Determine the (X, Y) coordinate at the center of the cell enclosing the given text.  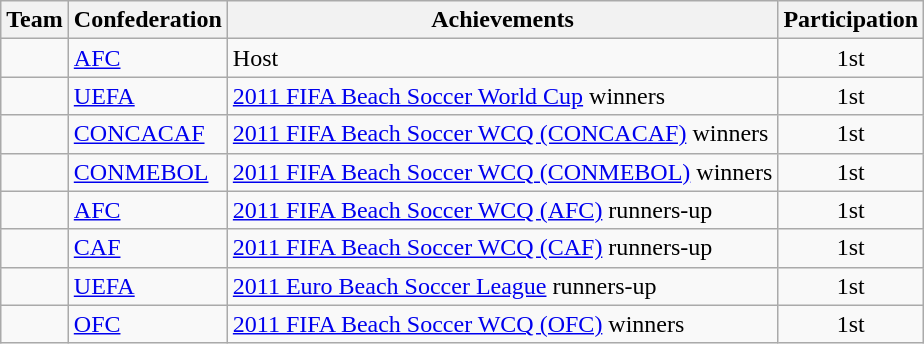
Achievements (502, 20)
2011 FIFA Beach Soccer WCQ (OFC) winners (502, 324)
2011 Euro Beach Soccer League runners-up (502, 286)
2011 FIFA Beach Soccer WCQ (AFC) runners-up (502, 210)
CONMEBOL (148, 172)
CONCACAF (148, 134)
Confederation (148, 20)
2011 FIFA Beach Soccer WCQ (CAF) runners-up (502, 248)
2011 FIFA Beach Soccer WCQ (CONMEBOL) winners (502, 172)
OFC (148, 324)
2011 FIFA Beach Soccer WCQ (CONCACAF) winners (502, 134)
Team (35, 20)
2011 FIFA Beach Soccer World Cup winners (502, 96)
Host (502, 58)
Participation (851, 20)
CAF (148, 248)
